Provide the [x, y] coordinate of the cell's center where the given text is located.  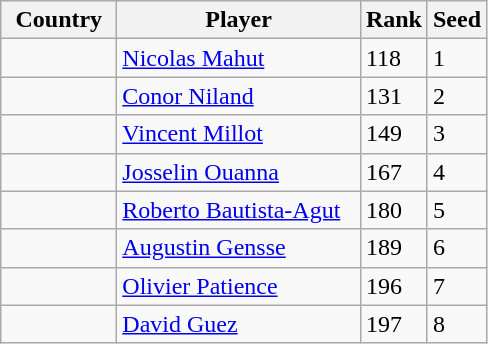
197 [394, 324]
Josselin Ouanna [239, 172]
189 [394, 248]
Augustin Gensse [239, 248]
8 [456, 324]
6 [456, 248]
149 [394, 134]
Seed [456, 20]
167 [394, 172]
5 [456, 210]
Vincent Millot [239, 134]
Country [59, 20]
Rank [394, 20]
Roberto Bautista-Agut [239, 210]
1 [456, 58]
7 [456, 286]
180 [394, 210]
Conor Niland [239, 96]
David Guez [239, 324]
4 [456, 172]
Nicolas Mahut [239, 58]
Olivier Patience [239, 286]
Player [239, 20]
118 [394, 58]
2 [456, 96]
3 [456, 134]
196 [394, 286]
131 [394, 96]
